Provide the (x, y) coordinate of the cell's center where the given text is located.  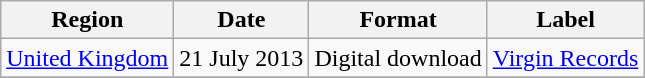
Virgin Records (565, 58)
Format (398, 20)
Digital download (398, 58)
United Kingdom (88, 58)
Date (242, 20)
21 July 2013 (242, 58)
Region (88, 20)
Label (565, 20)
